Identify which cell holds the provided text, then report its [X, Y] central coordinate. 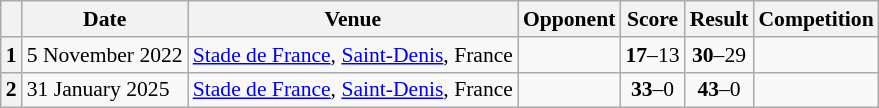
30–29 [720, 55]
Score [652, 19]
17–13 [652, 55]
Date [105, 19]
Opponent [570, 19]
2 [12, 90]
Competition [816, 19]
1 [12, 55]
Result [720, 19]
Venue [353, 19]
5 November 2022 [105, 55]
31 January 2025 [105, 90]
33–0 [652, 90]
43–0 [720, 90]
